From the cell containing the given text, extract its center point as (x, y) coordinate. 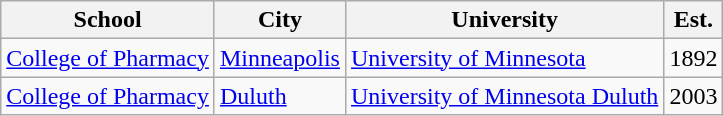
University of Minnesota (504, 58)
City (280, 20)
Est. (694, 20)
Minneapolis (280, 58)
School (108, 20)
University of Minnesota Duluth (504, 96)
1892 (694, 58)
Duluth (280, 96)
University (504, 20)
2003 (694, 96)
